Return (X, Y) of the center of cell containing provided text 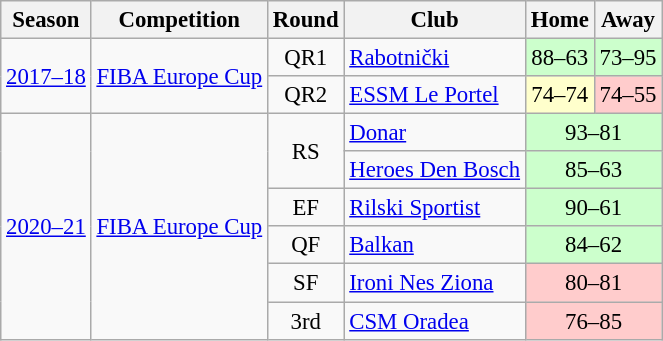
EF (305, 208)
Home (560, 20)
CSM Oradea (434, 321)
73–95 (628, 58)
ESSM Le Portel (434, 95)
Rabotnički (434, 58)
Season (46, 20)
QR2 (305, 95)
74–55 (628, 95)
QF (305, 245)
Donar (434, 133)
2017–18 (46, 76)
SF (305, 283)
QR1 (305, 58)
Balkan (434, 245)
2020–21 (46, 227)
74–74 (560, 95)
76–85 (593, 321)
Ironi Nes Ziona (434, 283)
80–81 (593, 283)
90–61 (593, 208)
Rilski Sportist (434, 208)
Away (628, 20)
3rd (305, 321)
88–63 (560, 58)
RS (305, 152)
Round (305, 20)
84–62 (593, 245)
Competition (179, 20)
Club (434, 20)
Heroes Den Bosch (434, 170)
93–81 (593, 133)
85–63 (593, 170)
